Search for the cell housing the specified text and yield its [x, y] center coordinate. 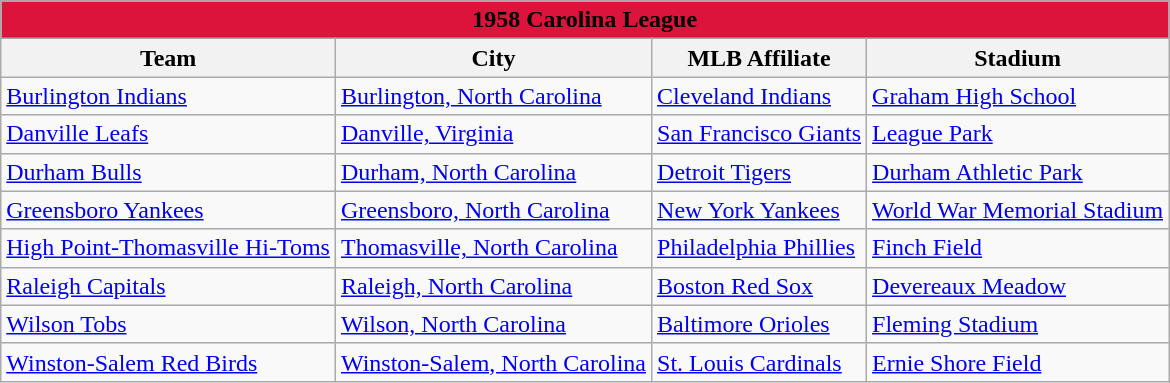
Danville, Virginia [493, 134]
Durham, North Carolina [493, 172]
Baltimore Orioles [760, 324]
Greensboro, North Carolina [493, 210]
Stadium [1018, 58]
Greensboro Yankees [168, 210]
League Park [1018, 134]
Durham Bulls [168, 172]
Detroit Tigers [760, 172]
Cleveland Indians [760, 96]
Philadelphia Phillies [760, 248]
Raleigh Capitals [168, 286]
Raleigh, North Carolina [493, 286]
Burlington Indians [168, 96]
Thomasville, North Carolina [493, 248]
Graham High School [1018, 96]
Team [168, 58]
Winston-Salem Red Birds [168, 362]
San Francisco Giants [760, 134]
1958 Carolina League [585, 20]
City [493, 58]
New York Yankees [760, 210]
High Point-Thomasville Hi-Toms [168, 248]
Wilson, North Carolina [493, 324]
Boston Red Sox [760, 286]
Danville Leafs [168, 134]
Durham Athletic Park [1018, 172]
Ernie Shore Field [1018, 362]
World War Memorial Stadium [1018, 210]
MLB Affiliate [760, 58]
Fleming Stadium [1018, 324]
Winston-Salem, North Carolina [493, 362]
Devereaux Meadow [1018, 286]
St. Louis Cardinals [760, 362]
Wilson Tobs [168, 324]
Burlington, North Carolina [493, 96]
Finch Field [1018, 248]
